Provide the (X, Y) coordinate of the cell's center where the given text is located.  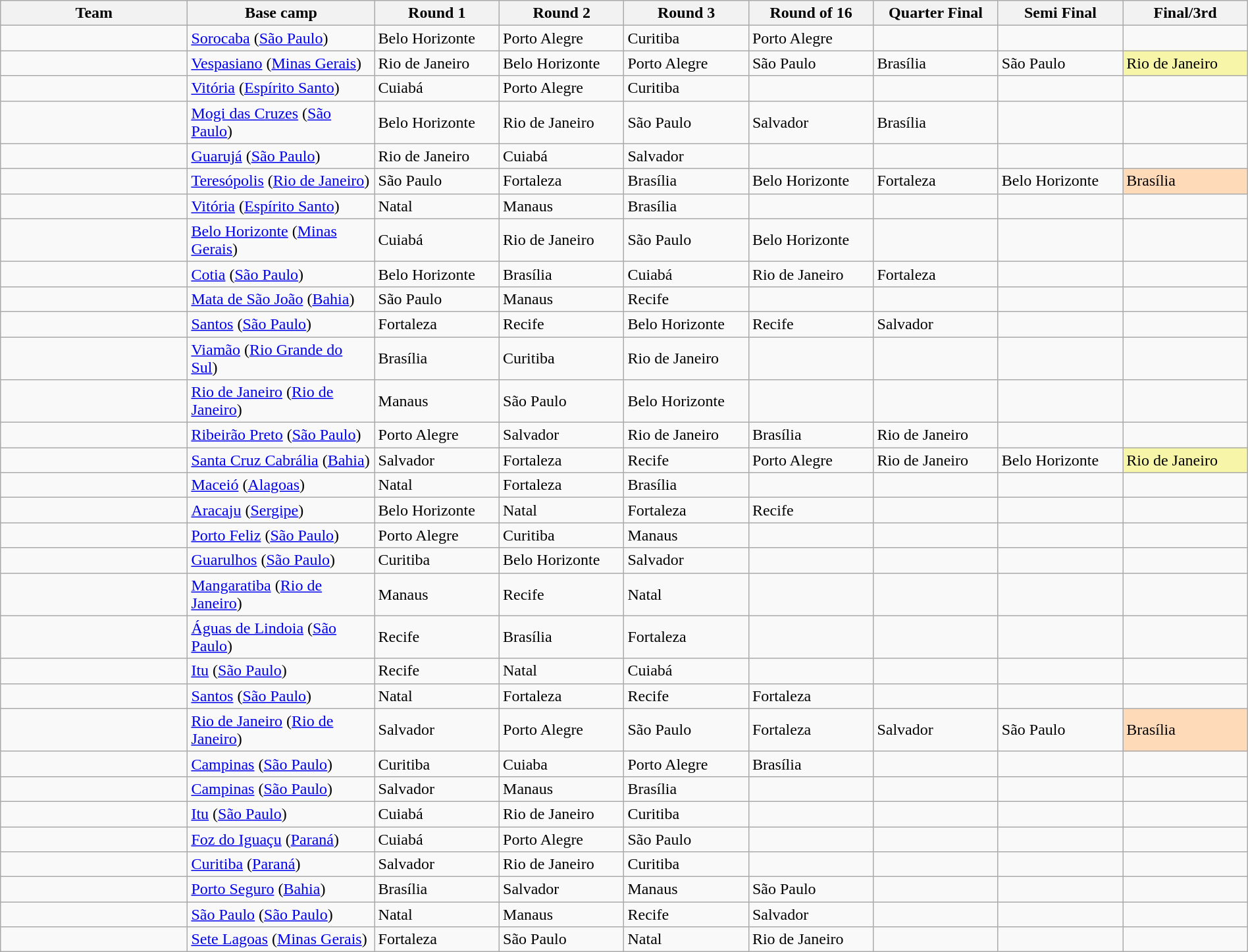
Maceió (Alagoas) (281, 485)
Águas de Lindoia (São Paulo) (281, 637)
Round of 16 (811, 13)
Santa Cruz Cabrália (Bahia) (281, 460)
Aracaju (Sergipe) (281, 510)
Sorocaba (São Paulo) (281, 38)
São Paulo (São Paulo) (281, 914)
Porto Feliz (São Paulo) (281, 535)
Cuiaba (562, 764)
Mogi das Cruzes (São Paulo) (281, 122)
Ribeirão Preto (São Paulo) (281, 435)
Guarulhos (São Paulo) (281, 560)
Porto Seguro (Bahia) (281, 889)
Cotia (São Paulo) (281, 274)
Mata de São João (Bahia) (281, 299)
Semi Final (1060, 13)
Foz do Iguaçu (Paraná) (281, 839)
Mangaratiba (Rio de Janeiro) (281, 594)
Vespasiano (Minas Gerais) (281, 63)
Quarter Final (936, 13)
Sete Lagoas (Minas Gerais) (281, 939)
Curitiba (Paraná) (281, 864)
Final/3rd (1185, 13)
Round 3 (686, 13)
Team (94, 13)
Base camp (281, 13)
Round 1 (437, 13)
Round 2 (562, 13)
Belo Horizonte (Minas Gerais) (281, 240)
Guarujá (São Paulo) (281, 156)
Teresópolis (Rio de Janeiro) (281, 181)
Viamão (Rio Grande do Sul) (281, 358)
